Search for the cell housing the specified text and yield its [x, y] center coordinate. 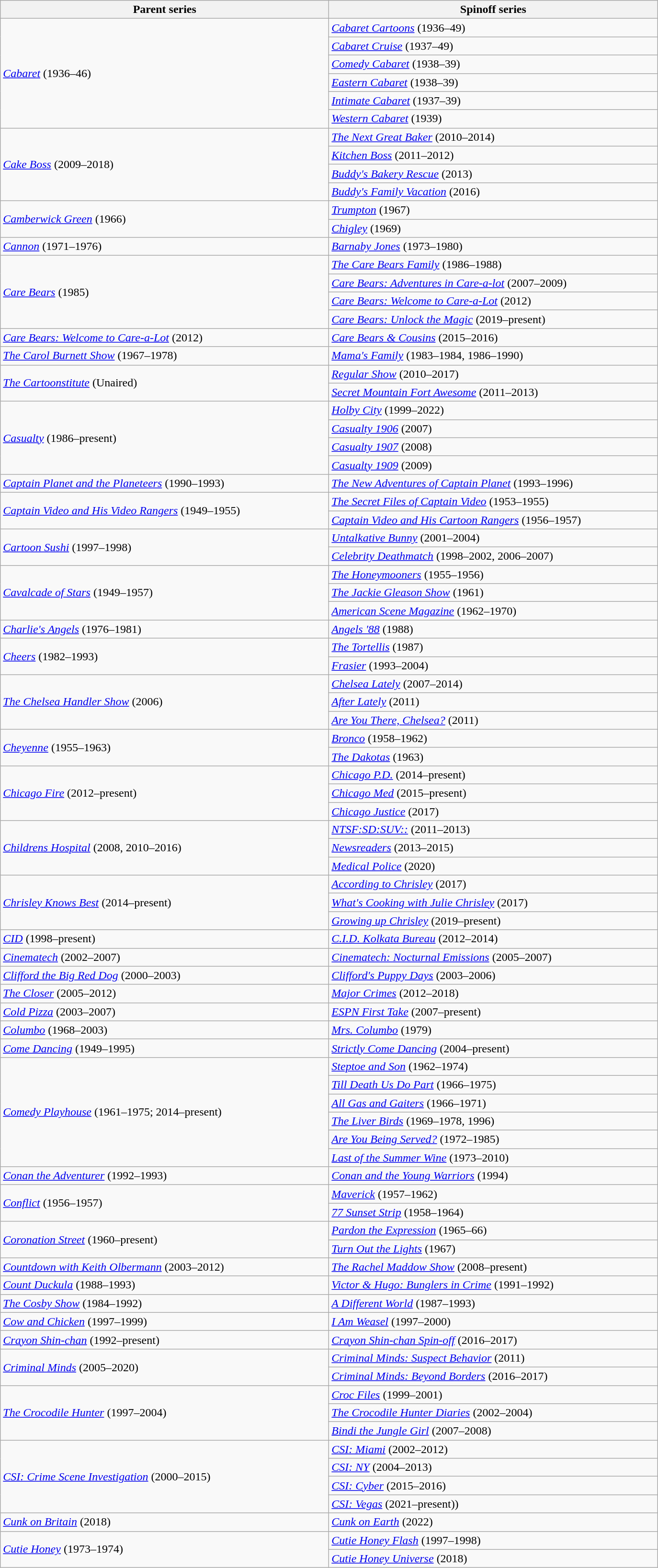
Criminal Minds: Suspect Behavior (2011) [493, 1358]
Care Bears (1985) [165, 292]
Steptoe and Son (1962–1974) [493, 1066]
C.I.D. Kolkata Bureau (2012–2014) [493, 939]
Cheyenne (1955–1963) [165, 747]
Chicago P.D. (2014–present) [493, 775]
Cutie Honey (1973–1974) [165, 1549]
Frasier (1993–2004) [493, 666]
Barnaby Jones (1973–1980) [493, 247]
The Carol Burnett Show (1967–1978) [165, 356]
The Secret Files of Captain Video (1953–1955) [493, 501]
Buddy's Family Vacation (2016) [493, 192]
Mama's Family (1983–1984, 1986–1990) [493, 356]
Mrs. Columbo (1979) [493, 1030]
The Liver Birds (1969–1978, 1996) [493, 1121]
Criminal Minds (2005–2020) [165, 1367]
Cutie Honey Flash (1997–1998) [493, 1540]
Eastern Cabaret (1938–39) [493, 82]
CID (1998–present) [165, 939]
77 Sunset Strip (1958–1964) [493, 1212]
CSI: NY (2004–2013) [493, 1467]
Cabaret Cartoons (1936–49) [493, 28]
The Chelsea Handler Show (2006) [165, 702]
Conan and the Young Warriors (1994) [493, 1176]
Camberwick Green (1966) [165, 219]
According to Chrisley (2017) [493, 884]
Criminal Minds: Beyond Borders (2016–2017) [493, 1376]
Secret Mountain Fort Awesome (2011–2013) [493, 392]
The Crocodile Hunter (1997–2004) [165, 1413]
Chicago Med (2015–present) [493, 793]
Cabaret (1936–46) [165, 73]
Chrisley Knows Best (2014–present) [165, 902]
Come Dancing (1949–1995) [165, 1048]
Care Bears: Unlock the Magic (2019–present) [493, 319]
Charlie's Angels (1976–1981) [165, 629]
The Dakotas (1963) [493, 756]
Intimate Cabaret (1937–39) [493, 101]
All Gas and Gaiters (1966–1971) [493, 1103]
The New Adventures of Captain Planet (1993–1996) [493, 483]
Major Crimes (2012–2018) [493, 993]
Captain Planet and the Planeteers (1990–1993) [165, 483]
Strictly Come Dancing (2004–present) [493, 1048]
Cavalcade of Stars (1949–1957) [165, 593]
Captain Video and His Cartoon Rangers (1956–1957) [493, 519]
Croc Files (1999–2001) [493, 1395]
Cow and Chicken (1997–1999) [165, 1321]
Are You Being Served? (1972–1985) [493, 1139]
Casualty 1907 (2008) [493, 447]
Clifford the Big Red Dog (2000–2003) [165, 975]
Buddy's Bakery Rescue (2013) [493, 173]
Cunk on Earth (2022) [493, 1522]
The Crocodile Hunter Diaries (2002–2004) [493, 1413]
The Jackie Gleason Show (1961) [493, 593]
Last of the Summer Wine (1973–2010) [493, 1158]
After Lately (2011) [493, 702]
Cheers (1982–1993) [165, 656]
Cake Boss (2009–2018) [165, 164]
Conan the Adventurer (1992–1993) [165, 1176]
American Scene Magazine (1962–1970) [493, 611]
A Different World (1987–1993) [493, 1303]
The Closer (2005–2012) [165, 993]
Maverick (1957–1962) [493, 1194]
Holby City (1999–2022) [493, 410]
Till Death Us Do Part (1966–1975) [493, 1084]
Cartoon Sushi (1997–1998) [165, 547]
Cabaret Cruise (1937–49) [493, 46]
Casualty (1986–present) [165, 438]
ESPN First Take (2007–present) [493, 1012]
CSI: Crime Scene Investigation (2000–2015) [165, 1477]
Childrens Hospital (2008, 2010–2016) [165, 848]
The Cartoonstitute (Unaired) [165, 383]
Conflict (1956–1957) [165, 1203]
Captain Video and His Video Rangers (1949–1955) [165, 510]
Bronco (1958–1962) [493, 738]
Spinoff series [493, 10]
The Next Great Baker (2010–2014) [493, 137]
Count Duckula (1988–1993) [165, 1285]
CSI: Cyber (2015–2016) [493, 1486]
Cutie Honey Universe (2018) [493, 1558]
Untalkative Bunny (2001–2004) [493, 538]
The Honeymooners (1955–1956) [493, 575]
Medical Police (2020) [493, 866]
Cold Pizza (2003–2007) [165, 1012]
Celebrity Deathmatch (1998–2002, 2006–2007) [493, 556]
Columbo (1968–2003) [165, 1030]
Clifford's Puppy Days (2003–2006) [493, 975]
Care Bears: Adventures in Care-a-lot (2007–2009) [493, 283]
Cinematech: Nocturnal Emissions (2005–2007) [493, 957]
Coronation Street (1960–present) [165, 1240]
CSI: Vegas (2021–present)) [493, 1504]
Trumpton (1967) [493, 210]
The Cosby Show (1984–1992) [165, 1303]
Are You There, Chelsea? (2011) [493, 720]
Cannon (1971–1976) [165, 247]
Comedy Cabaret (1938–39) [493, 64]
What's Cooking with Julie Chrisley (2017) [493, 902]
I Am Weasel (1997–2000) [493, 1321]
The Rachel Maddow Show (2008–present) [493, 1267]
Victor & Hugo: Bunglers in Crime (1991–1992) [493, 1285]
Care Bears & Cousins (2015–2016) [493, 338]
Chelsea Lately (2007–2014) [493, 684]
Turn Out the Lights (1967) [493, 1249]
Comedy Playhouse (1961–1975; 2014–present) [165, 1112]
NTSF:SD:SUV:: (2011–2013) [493, 830]
Casualty 1906 (2007) [493, 429]
Pardon the Expression (1965–66) [493, 1230]
Cunk on Britain (2018) [165, 1522]
Regular Show (2010–2017) [493, 374]
Parent series [165, 10]
Growing up Chrisley (2019–present) [493, 921]
CSI: Miami (2002–2012) [493, 1449]
Newsreaders (2013–2015) [493, 848]
Angels '88 (1988) [493, 629]
Chicago Fire (2012–present) [165, 793]
Crayon Shin-chan Spin-off (2016–2017) [493, 1340]
Chigley (1969) [493, 228]
Crayon Shin-chan (1992–present) [165, 1340]
Bindi the Jungle Girl (2007–2008) [493, 1431]
Kitchen Boss (2011–2012) [493, 155]
The Tortellis (1987) [493, 647]
Chicago Justice (2017) [493, 812]
Casualty 1909 (2009) [493, 465]
Cinematech (2002–2007) [165, 957]
Western Cabaret (1939) [493, 119]
The Care Bears Family (1986–1988) [493, 265]
Countdown with Keith Olbermann (2003–2012) [165, 1267]
